Scan for the cell matching the given text and deliver its (X, Y) coordinate at center. 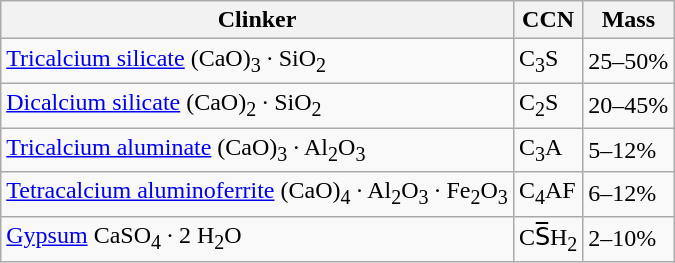
Clinker (258, 20)
CS̅H2 (548, 239)
5–12% (628, 150)
C3A (548, 150)
CCN (548, 20)
25–50% (628, 61)
C3S (548, 61)
Mass (628, 20)
Tetracalcium aluminoferrite (CaO)4 · Al2O3 · Fe2O3 (258, 194)
C2S (548, 105)
Tricalcium silicate (CaO)3 · SiO2 (258, 61)
Gypsum CaSO4 · 2 H2O (258, 239)
Dicalcium silicate (CaO)2 · SiO2 (258, 105)
Tricalcium aluminate (CaO)3 · Al2O3 (258, 150)
2–10% (628, 239)
C4AF (548, 194)
20–45% (628, 105)
6–12% (628, 194)
